Detect which cell encompasses the target text, then output its (x, y) center coordinate. 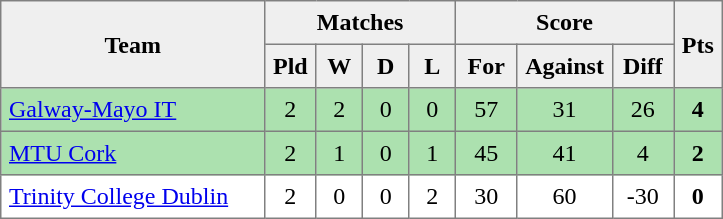
L (432, 66)
41 (564, 153)
W (339, 66)
Matches (360, 23)
Score (564, 23)
30 (486, 197)
Trinity College Dublin (133, 197)
D (385, 66)
45 (486, 153)
-30 (643, 197)
Galway-Mayo IT (133, 110)
For (486, 66)
26 (643, 110)
Against (564, 66)
Team (133, 44)
Pld (290, 66)
60 (564, 197)
31 (564, 110)
Pts (698, 44)
Diff (643, 66)
MTU Cork (133, 153)
57 (486, 110)
